Capture the cell that displays the provided text and extract its [X, Y] central coordinate. 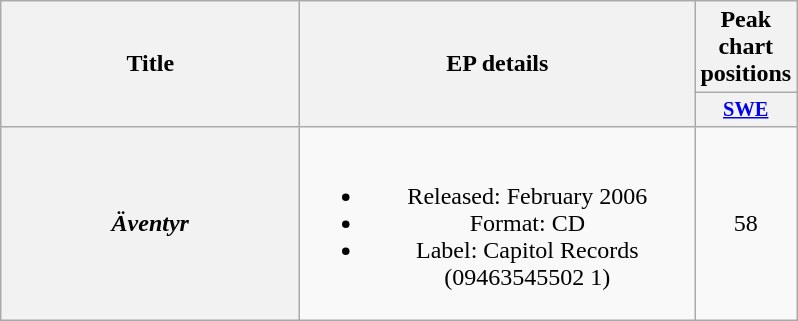
SWE [746, 110]
Released: February 2006Format: CDLabel: Capitol Records (09463545502 1) [498, 223]
Peak chartpositions [746, 47]
58 [746, 223]
EP details [498, 64]
Äventyr [150, 223]
Title [150, 64]
